Determine the (x, y) coordinate at the center of the cell enclosing the given text.  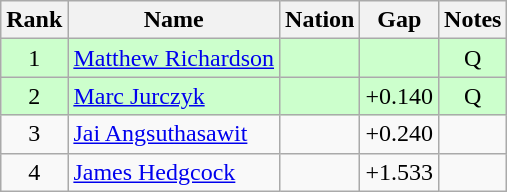
4 (34, 172)
Nation (320, 20)
2 (34, 96)
Marc Jurczyk (174, 96)
Gap (400, 20)
3 (34, 134)
+0.240 (400, 134)
James Hedgcock (174, 172)
Matthew Richardson (174, 58)
+1.533 (400, 172)
Jai Angsuthasawit (174, 134)
Notes (473, 20)
+0.140 (400, 96)
Rank (34, 20)
Name (174, 20)
1 (34, 58)
